Find where the given text appears and provide that cell's center as [X, Y] coordinate. 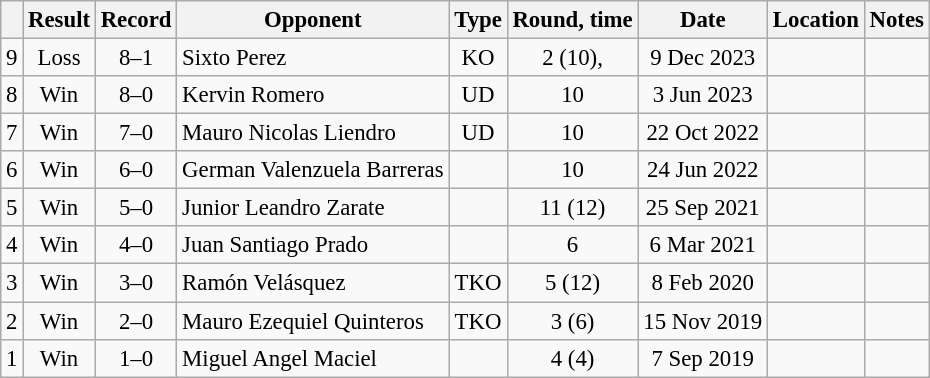
4 [12, 245]
8–1 [136, 58]
15 Nov 2019 [703, 321]
Mauro Ezequiel Quinteros [313, 321]
3 [12, 283]
Junior Leandro Zarate [313, 208]
25 Sep 2021 [703, 208]
Miguel Angel Maciel [313, 358]
Juan Santiago Prado [313, 245]
8 Feb 2020 [703, 283]
Opponent [313, 20]
Notes [896, 20]
1–0 [136, 358]
9 Dec 2023 [703, 58]
6–0 [136, 170]
German Valenzuela Barreras [313, 170]
2 [12, 321]
7 [12, 133]
7–0 [136, 133]
5–0 [136, 208]
1 [12, 358]
4 (4) [572, 358]
24 Jun 2022 [703, 170]
5 (12) [572, 283]
Location [816, 20]
3–0 [136, 283]
22 Oct 2022 [703, 133]
8 [12, 95]
9 [12, 58]
8–0 [136, 95]
Record [136, 20]
Ramón Velásquez [313, 283]
7 Sep 2019 [703, 358]
5 [12, 208]
3 (6) [572, 321]
Mauro Nicolas Liendro [313, 133]
3 Jun 2023 [703, 95]
Kervin Romero [313, 95]
Round, time [572, 20]
11 (12) [572, 208]
4–0 [136, 245]
6 Mar 2021 [703, 245]
Date [703, 20]
2–0 [136, 321]
Sixto Perez [313, 58]
KO [478, 58]
Result [60, 20]
Loss [60, 58]
Type [478, 20]
2 (10), [572, 58]
